Find where the given text appears and provide that cell's center as [x, y] coordinate. 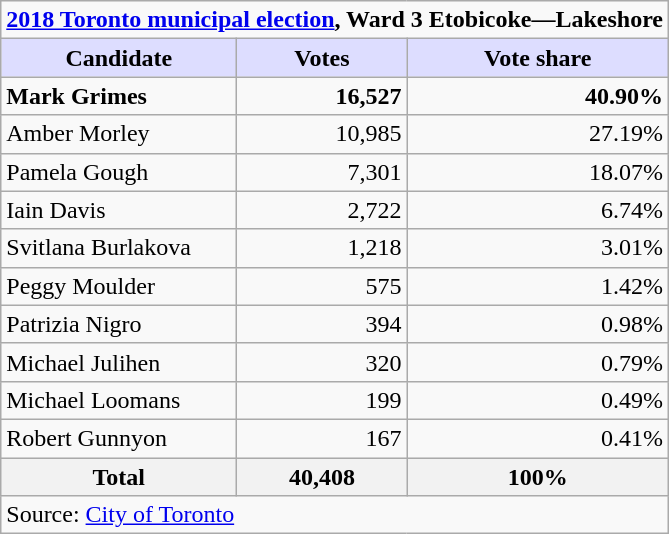
Robert Gunnyon [119, 438]
6.74% [538, 210]
1,218 [322, 248]
Pamela Gough [119, 172]
10,985 [322, 134]
40.90% [538, 96]
7,301 [322, 172]
0.79% [538, 362]
1.42% [538, 286]
2,722 [322, 210]
320 [322, 362]
575 [322, 286]
0.49% [538, 400]
Candidate [119, 58]
Vote share [538, 58]
Michael Loomans [119, 400]
2018 Toronto municipal election, Ward 3 Etobicoke—Lakeshore [335, 20]
Peggy Moulder [119, 286]
0.41% [538, 438]
18.07% [538, 172]
3.01% [538, 248]
Amber Morley [119, 134]
199 [322, 400]
167 [322, 438]
Source: City of Toronto [335, 515]
0.98% [538, 324]
27.19% [538, 134]
394 [322, 324]
Total [119, 477]
Iain Davis [119, 210]
40,408 [322, 477]
Patrizia Nigro [119, 324]
Michael Julihen [119, 362]
Votes [322, 58]
100% [538, 477]
16,527 [322, 96]
Mark Grimes [119, 96]
Svitlana Burlakova [119, 248]
